Identify which cell holds the provided text, then report its (X, Y) central coordinate. 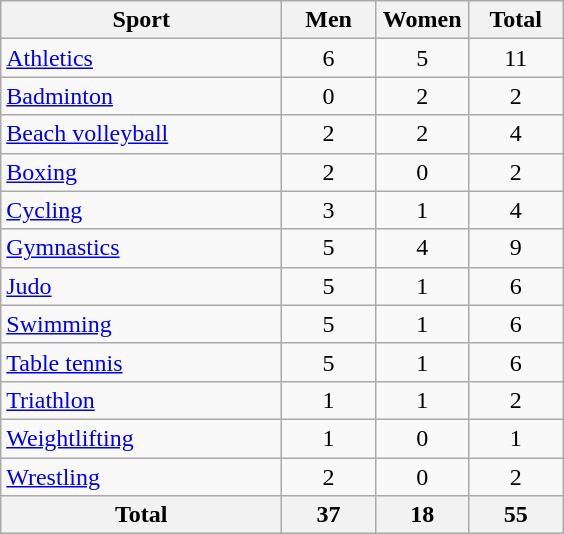
Wrestling (142, 477)
Swimming (142, 324)
18 (422, 515)
Women (422, 20)
Gymnastics (142, 248)
Badminton (142, 96)
Triathlon (142, 400)
Athletics (142, 58)
Table tennis (142, 362)
Boxing (142, 172)
9 (516, 248)
Weightlifting (142, 438)
11 (516, 58)
3 (329, 210)
Cycling (142, 210)
37 (329, 515)
Sport (142, 20)
Men (329, 20)
Judo (142, 286)
Beach volleyball (142, 134)
55 (516, 515)
